Provide the (X, Y) coordinate of the cell's center where the given text is located.  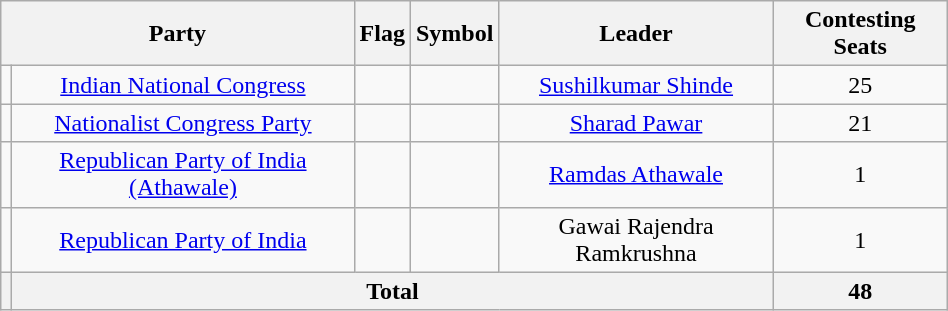
Sharad Pawar (636, 123)
21 (860, 123)
Contesting Seats (860, 34)
48 (860, 291)
Leader (636, 34)
25 (860, 85)
Indian National Congress (183, 85)
Total (392, 291)
Sushilkumar Shinde (636, 85)
Republican Party of India (183, 240)
Ramdas Athawale (636, 174)
Nationalist Congress Party (183, 123)
Republican Party of India (Athawale) (183, 174)
Party (178, 34)
Symbol (454, 34)
Gawai Rajendra Ramkrushna (636, 240)
Flag (382, 34)
